For the text-containing cell, return its midpoint in (x, y) coordinate format. 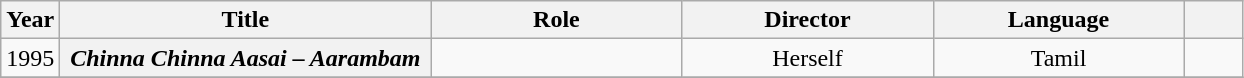
Year (30, 20)
Director (808, 20)
1995 (30, 58)
Chinna Chinna Aasai – Aarambam (246, 58)
Role (556, 20)
Title (246, 20)
Language (1058, 20)
Herself (808, 58)
Tamil (1058, 58)
